Capture the cell that displays the provided text and extract its (x, y) central coordinate. 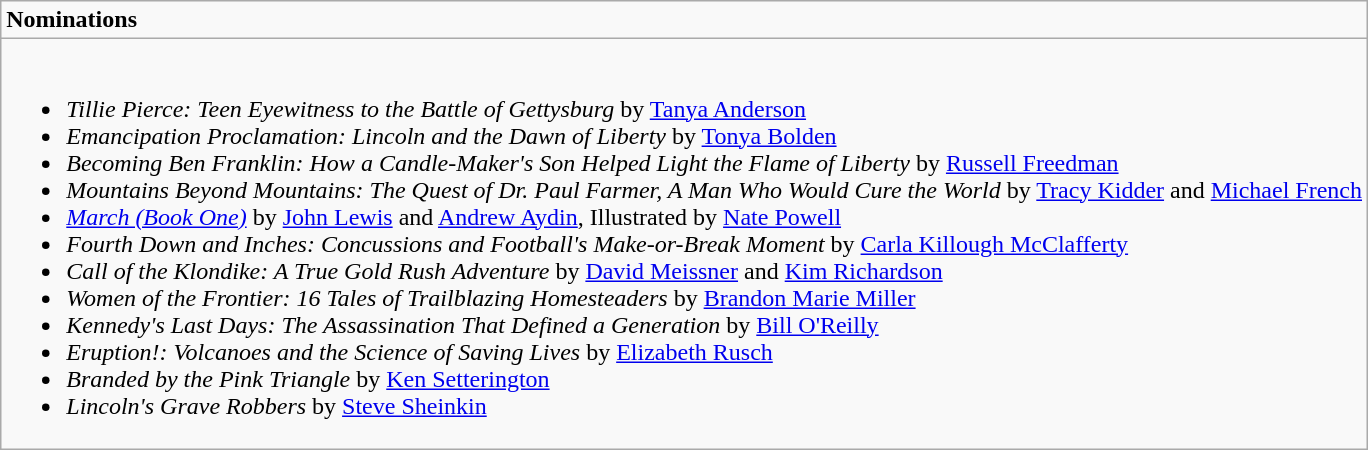
Nominations (684, 20)
